For the text-containing cell, return its midpoint in (x, y) coordinate format. 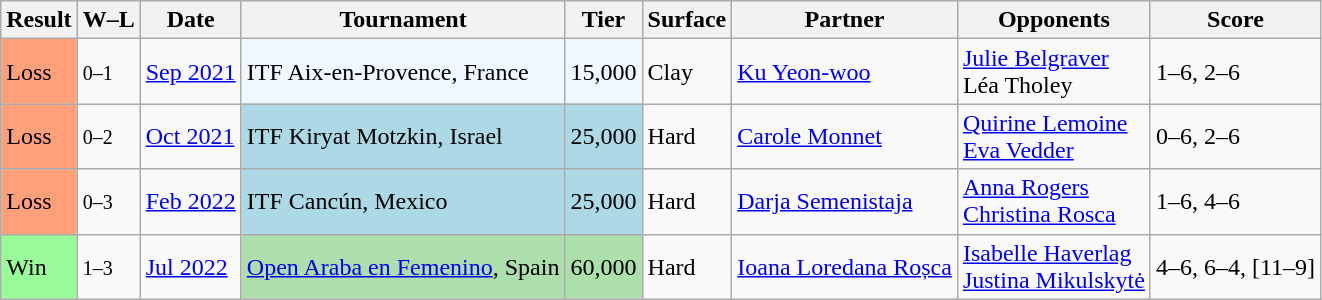
ITF Kiryat Motzkin, Israel (403, 136)
Darja Semenistaja (845, 202)
Isabelle Haverlag Justina Mikulskytė (1054, 266)
0–6, 2–6 (1235, 136)
Score (1235, 20)
Opponents (1054, 20)
Ioana Loredana Roșca (845, 266)
ITF Cancún, Mexico (403, 202)
ITF Aix-en-Provence, France (403, 72)
Sep 2021 (190, 72)
60,000 (604, 266)
Clay (687, 72)
Date (190, 20)
Oct 2021 (190, 136)
Tournament (403, 20)
Quirine Lemoine Eva Vedder (1054, 136)
1–6, 2–6 (1235, 72)
Jul 2022 (190, 266)
Win (39, 266)
15,000 (604, 72)
Open Araba en Femenino, Spain (403, 266)
0–3 (108, 202)
Ku Yeon-woo (845, 72)
1–6, 4–6 (1235, 202)
1–3 (108, 266)
W–L (108, 20)
0–1 (108, 72)
Feb 2022 (190, 202)
Result (39, 20)
Julie Belgraver Léa Tholey (1054, 72)
Tier (604, 20)
Surface (687, 20)
Anna Rogers Christina Rosca (1054, 202)
4–6, 6–4, [11–9] (1235, 266)
0–2 (108, 136)
Partner (845, 20)
Carole Monnet (845, 136)
